From the cell containing the given text, extract its center point as (x, y) coordinate. 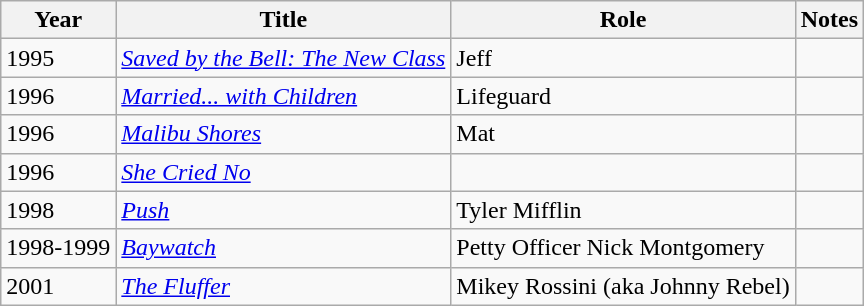
1998-1999 (58, 248)
Mat (623, 134)
Push (284, 210)
1995 (58, 58)
Petty Officer Nick Montgomery (623, 248)
She Cried No (284, 172)
Jeff (623, 58)
Title (284, 20)
2001 (58, 286)
1998 (58, 210)
Year (58, 20)
Malibu Shores (284, 134)
Saved by the Bell: The New Class (284, 58)
Tyler Mifflin (623, 210)
Baywatch (284, 248)
Notes (829, 20)
Married... with Children (284, 96)
The Fluffer (284, 286)
Role (623, 20)
Mikey Rossini (aka Johnny Rebel) (623, 286)
Lifeguard (623, 96)
